From the cell containing the given text, extract its center point as (x, y) coordinate. 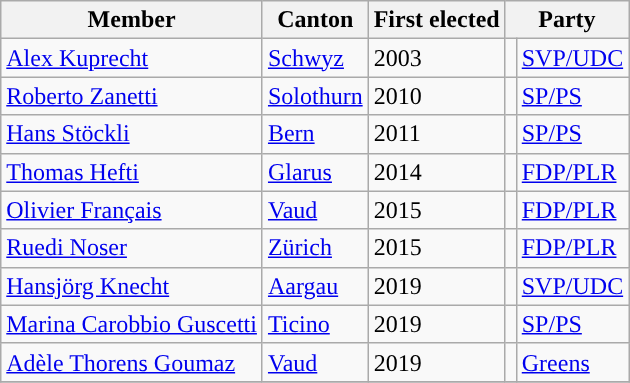
Glarus (315, 172)
Zürich (315, 248)
Hans Stöckli (132, 134)
Bern (315, 134)
Alex Kuprecht (132, 58)
Schwyz (315, 58)
2014 (436, 172)
Party (566, 20)
2010 (436, 96)
Greens (572, 362)
Canton (315, 20)
2011 (436, 134)
Marina Carobbio Guscetti (132, 324)
Ruedi Noser (132, 248)
Aargau (315, 286)
Thomas Hefti (132, 172)
Adèle Thorens Goumaz (132, 362)
Ticino (315, 324)
Member (132, 20)
Roberto Zanetti (132, 96)
Olivier Français (132, 210)
Hansjörg Knecht (132, 286)
Solothurn (315, 96)
First elected (436, 20)
2003 (436, 58)
